Search for the cell housing the specified text and yield its (x, y) center coordinate. 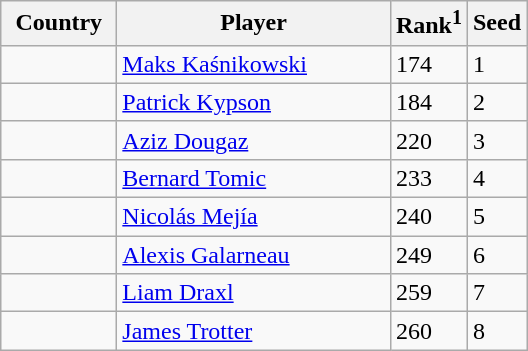
5 (496, 217)
6 (496, 255)
1 (496, 64)
Patrick Kypson (254, 102)
3 (496, 140)
Country (59, 24)
184 (428, 102)
Rank1 (428, 24)
Seed (496, 24)
174 (428, 64)
Maks Kaśnikowski (254, 64)
260 (428, 331)
259 (428, 293)
Player (254, 24)
James Trotter (254, 331)
Liam Draxl (254, 293)
Aziz Dougaz (254, 140)
7 (496, 293)
8 (496, 331)
249 (428, 255)
Nicolás Mejía (254, 217)
220 (428, 140)
4 (496, 178)
Bernard Tomic (254, 178)
233 (428, 178)
2 (496, 102)
Alexis Galarneau (254, 255)
240 (428, 217)
